Provide the [X, Y] coordinate of the cell's center where the given text is located.  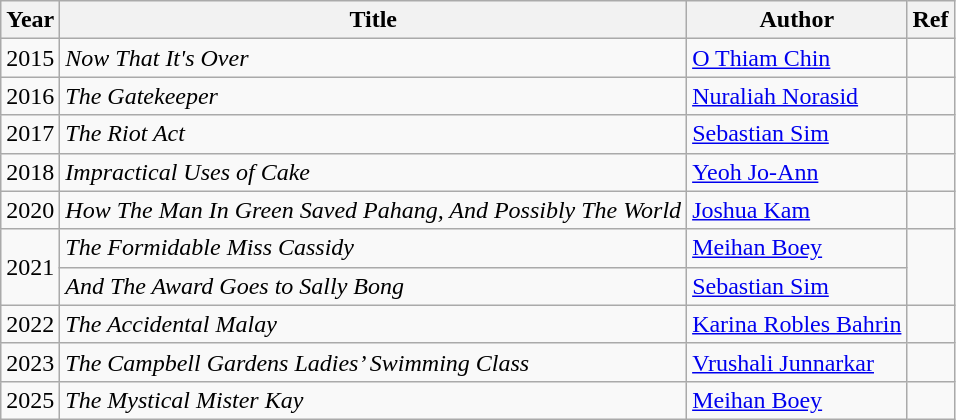
Ref [930, 20]
2016 [30, 96]
Joshua Kam [797, 210]
2023 [30, 362]
O Thiam Chin [797, 58]
The Gatekeeper [374, 96]
2021 [30, 267]
2018 [30, 172]
2025 [30, 400]
The Formidable Miss Cassidy [374, 248]
Nuraliah Norasid [797, 96]
The Accidental Malay [374, 324]
Vrushali Junnarkar [797, 362]
Year [30, 20]
2017 [30, 134]
Yeoh Jo-Ann [797, 172]
Karina Robles Bahrin [797, 324]
How The Man In Green Saved Pahang, And Possibly The World [374, 210]
The Campbell Gardens Ladies’ Swimming Class [374, 362]
Author [797, 20]
And The Award Goes to Sally Bong [374, 286]
Now That It's Over [374, 58]
2020 [30, 210]
2022 [30, 324]
Title [374, 20]
Impractical Uses of Cake [374, 172]
The Mystical Mister Kay [374, 400]
The Riot Act [374, 134]
2015 [30, 58]
